Return (X, Y) of the center of cell containing provided text 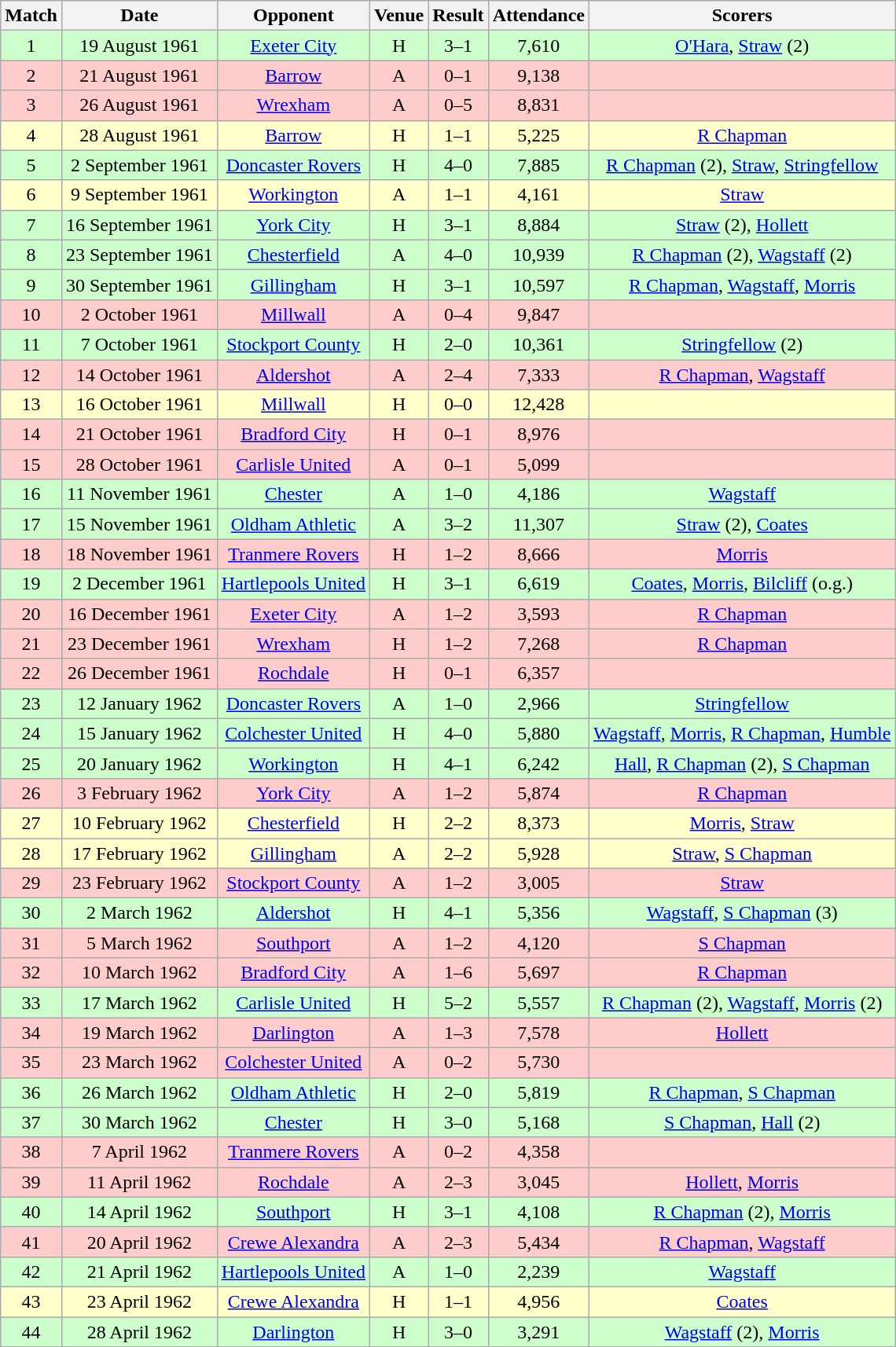
10 March 1962 (139, 973)
4,186 (538, 494)
3 (31, 105)
6,619 (538, 584)
3,593 (538, 614)
19 (31, 584)
23 March 1962 (139, 1063)
Result (458, 16)
2 (31, 75)
R Chapman (2), Wagstaff, Morris (2) (742, 1003)
5,697 (538, 973)
23 (31, 703)
Hall, R Chapman (2), S Chapman (742, 763)
Hollett (742, 1033)
5–2 (458, 1003)
Hollett, Morris (742, 1182)
11 April 1962 (139, 1182)
28 April 1962 (139, 1332)
7,610 (538, 46)
32 (31, 973)
14 April 1962 (139, 1212)
5,819 (538, 1092)
26 December 1961 (139, 673)
1 (31, 46)
R Chapman, Wagstaff, Morris (742, 284)
2 September 1961 (139, 165)
18 (31, 554)
12 January 1962 (139, 703)
16 September 1961 (139, 225)
15 November 1961 (139, 524)
O'Hara, Straw (2) (742, 46)
5,434 (538, 1242)
Stringfellow (742, 703)
30 September 1961 (139, 284)
7,268 (538, 644)
5 (31, 165)
27 (31, 823)
3,291 (538, 1332)
0–0 (458, 405)
21 October 1961 (139, 435)
23 December 1961 (139, 644)
7 October 1961 (139, 344)
9 (31, 284)
30 (31, 913)
28 August 1961 (139, 135)
24 (31, 733)
Morris, Straw (742, 823)
36 (31, 1092)
R Chapman (2), Straw, Stringfellow (742, 165)
4,161 (538, 195)
42 (31, 1272)
14 October 1961 (139, 375)
12,428 (538, 405)
28 (31, 853)
0–5 (458, 105)
8,831 (538, 105)
5,928 (538, 853)
4 (31, 135)
11 November 1961 (139, 494)
4,108 (538, 1212)
26 March 1962 (139, 1092)
10,597 (538, 284)
11 (31, 344)
S Chapman, Hall (2) (742, 1122)
40 (31, 1212)
6 (31, 195)
5,356 (538, 913)
16 (31, 494)
20 (31, 614)
8,666 (538, 554)
2 October 1961 (139, 314)
5,557 (538, 1003)
5,730 (538, 1063)
4,120 (538, 943)
Straw, S Chapman (742, 853)
16 October 1961 (139, 405)
34 (31, 1033)
Opponent (293, 16)
Wagstaff (2), Morris (742, 1332)
9,138 (538, 75)
41 (31, 1242)
26 (31, 793)
20 January 1962 (139, 763)
23 February 1962 (139, 883)
10 (31, 314)
5,225 (538, 135)
20 April 1962 (139, 1242)
9,847 (538, 314)
Scorers (742, 16)
18 November 1961 (139, 554)
38 (31, 1152)
3–2 (458, 524)
5,874 (538, 793)
R Chapman, S Chapman (742, 1092)
22 (31, 673)
Venue (399, 16)
7,885 (538, 165)
21 (31, 644)
14 (31, 435)
2,239 (538, 1272)
5,099 (538, 464)
7,578 (538, 1033)
Wagstaff, Morris, R Chapman, Humble (742, 733)
10,361 (538, 344)
31 (31, 943)
23 September 1961 (139, 255)
15 (31, 464)
19 August 1961 (139, 46)
35 (31, 1063)
23 April 1962 (139, 1301)
11,307 (538, 524)
8,976 (538, 435)
7 April 1962 (139, 1152)
Straw (2), Hollett (742, 225)
2–4 (458, 375)
Straw (2), Coates (742, 524)
Wagstaff, S Chapman (3) (742, 913)
37 (31, 1122)
12 (31, 375)
17 (31, 524)
2 December 1961 (139, 584)
44 (31, 1332)
30 March 1962 (139, 1122)
17 March 1962 (139, 1003)
21 April 1962 (139, 1272)
0–4 (458, 314)
5,168 (538, 1122)
6,242 (538, 763)
28 October 1961 (139, 464)
5 March 1962 (139, 943)
17 February 1962 (139, 853)
1–6 (458, 973)
5,880 (538, 733)
16 December 1961 (139, 614)
Match (31, 16)
3,045 (538, 1182)
4,956 (538, 1301)
3 February 1962 (139, 793)
33 (31, 1003)
4,358 (538, 1152)
29 (31, 883)
10,939 (538, 255)
R Chapman (2), Wagstaff (2) (742, 255)
7,333 (538, 375)
19 March 1962 (139, 1033)
Stringfellow (2) (742, 344)
43 (31, 1301)
6,357 (538, 673)
8 (31, 255)
25 (31, 763)
R Chapman (2), Morris (742, 1212)
Coates (742, 1301)
Attendance (538, 16)
7 (31, 225)
15 January 1962 (139, 733)
8,884 (538, 225)
13 (31, 405)
8,373 (538, 823)
1–3 (458, 1033)
3,005 (538, 883)
21 August 1961 (139, 75)
10 February 1962 (139, 823)
Date (139, 16)
9 September 1961 (139, 195)
Coates, Morris, Bilcliff (o.g.) (742, 584)
2,966 (538, 703)
39 (31, 1182)
26 August 1961 (139, 105)
S Chapman (742, 943)
2 March 1962 (139, 913)
Morris (742, 554)
